Output the [X, Y] coordinate of the center of the cell containing the given text.  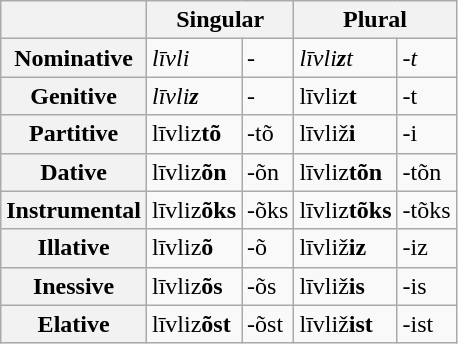
Singular [220, 20]
Inessive [74, 286]
-ist [426, 324]
līvližist [346, 324]
līvli [194, 58]
līvližiz [346, 248]
-i [426, 134]
-is [426, 286]
līvlizõks [194, 210]
-tõ [268, 134]
Plural [375, 20]
Elative [74, 324]
Dative [74, 172]
līvliztõn [346, 172]
Instrumental [74, 210]
līvliztõ [194, 134]
līvliztõks [346, 210]
Genitive [74, 96]
līvliz [194, 96]
Partitive [74, 134]
-õks [268, 210]
-tõn [426, 172]
-õn [268, 172]
līvlizõs [194, 286]
Nominative [74, 58]
līvlizõst [194, 324]
-tõks [426, 210]
līvlizõ [194, 248]
līvlizõn [194, 172]
-õst [268, 324]
-iz [426, 248]
-õ [268, 248]
līvliži [346, 134]
Illative [74, 248]
līvližis [346, 286]
-õs [268, 286]
